Detect which cell encompasses the target text, then output its (x, y) center coordinate. 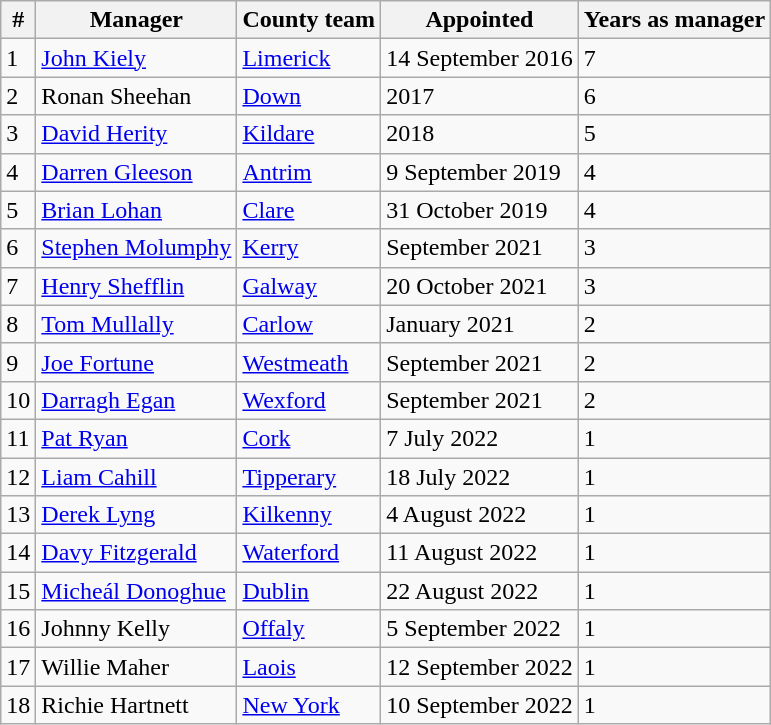
Westmeath (309, 362)
Wexford (309, 400)
8 (18, 324)
16 (18, 629)
13 (18, 515)
Galway (309, 286)
9 September 2019 (480, 172)
John Kiely (136, 58)
Brian Lohan (136, 210)
Carlow (309, 324)
Appointed (480, 20)
11 August 2022 (480, 553)
Darragh Egan (136, 400)
Tipperary (309, 477)
4 August 2022 (480, 515)
Cork (309, 438)
Waterford (309, 553)
Joe Fortune (136, 362)
2018 (480, 134)
17 (18, 667)
10 (18, 400)
20 October 2021 (480, 286)
Richie Hartnett (136, 705)
12 September 2022 (480, 667)
Laois (309, 667)
31 October 2019 (480, 210)
Clare (309, 210)
# (18, 20)
Offaly (309, 629)
Liam Cahill (136, 477)
Dublin (309, 591)
14 September 2016 (480, 58)
Stephen Molumphy (136, 248)
Henry Shefflin (136, 286)
Pat Ryan (136, 438)
Micheál Donoghue (136, 591)
5 September 2022 (480, 629)
Willie Maher (136, 667)
County team (309, 20)
11 (18, 438)
18 (18, 705)
2017 (480, 96)
Johnny Kelly (136, 629)
Darren Gleeson (136, 172)
Derek Lyng (136, 515)
Kilkenny (309, 515)
Tom Mullally (136, 324)
12 (18, 477)
David Herity (136, 134)
15 (18, 591)
Kerry (309, 248)
Years as manager (674, 20)
Ronan Sheehan (136, 96)
7 July 2022 (480, 438)
10 September 2022 (480, 705)
Manager (136, 20)
Kildare (309, 134)
9 (18, 362)
Down (309, 96)
Antrim (309, 172)
22 August 2022 (480, 591)
14 (18, 553)
New York (309, 705)
18 July 2022 (480, 477)
January 2021 (480, 324)
Limerick (309, 58)
Davy Fitzgerald (136, 553)
